Return [x, y] of the center of cell containing provided text 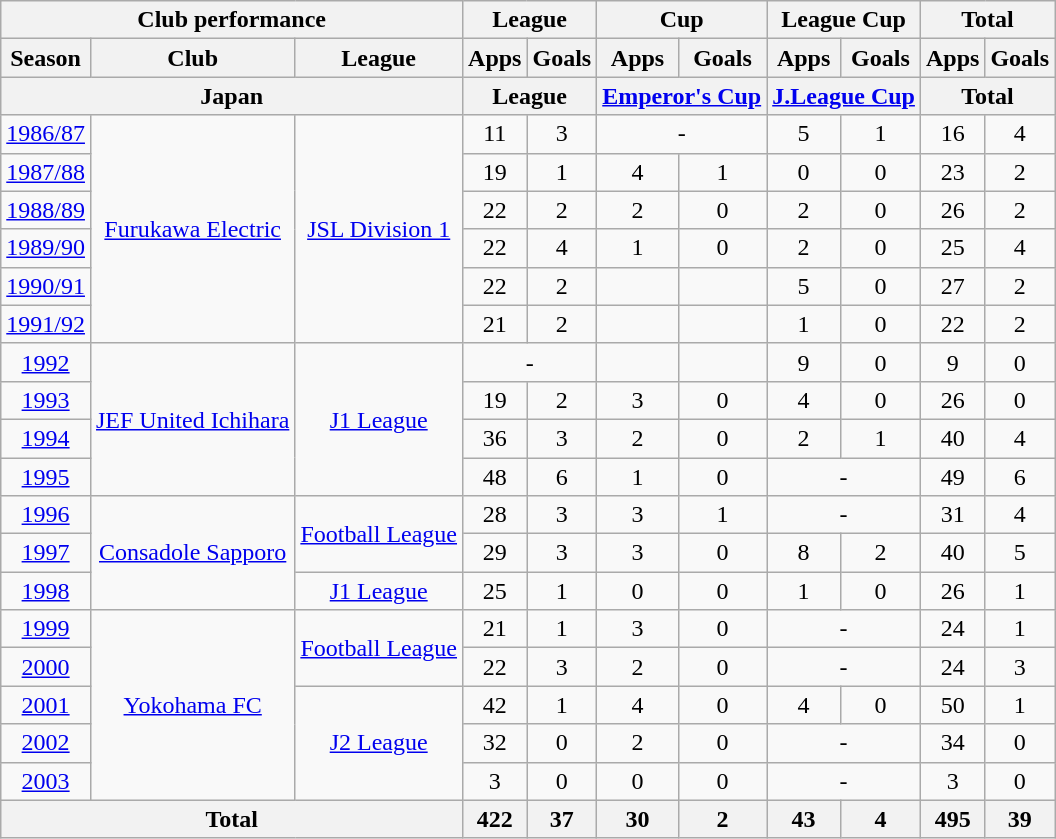
2003 [46, 781]
34 [952, 743]
39 [1020, 819]
48 [495, 477]
1994 [46, 438]
Season [46, 58]
1995 [46, 477]
49 [952, 477]
1991/92 [46, 324]
28 [495, 515]
37 [562, 819]
1988/89 [46, 210]
42 [495, 705]
1993 [46, 400]
Japan [232, 96]
16 [952, 134]
50 [952, 705]
23 [952, 172]
2001 [46, 705]
36 [495, 438]
11 [495, 134]
1990/91 [46, 286]
Cup [682, 20]
1989/90 [46, 248]
1998 [46, 591]
1997 [46, 553]
1999 [46, 629]
1986/87 [46, 134]
2000 [46, 667]
30 [638, 819]
495 [952, 819]
J2 League [379, 743]
Yokohama FC [192, 705]
8 [804, 553]
32 [495, 743]
JEF United Ichihara [192, 419]
1987/88 [46, 172]
Consadole Sapporo [192, 553]
29 [495, 553]
422 [495, 819]
1992 [46, 362]
2002 [46, 743]
JSL Division 1 [379, 229]
43 [804, 819]
Club [192, 58]
Furukawa Electric [192, 229]
Emperor's Cup [682, 96]
1996 [46, 515]
27 [952, 286]
Club performance [232, 20]
J.League Cup [844, 96]
League Cup [844, 20]
31 [952, 515]
